Output the [x, y] coordinate of the center of the cell containing the given text.  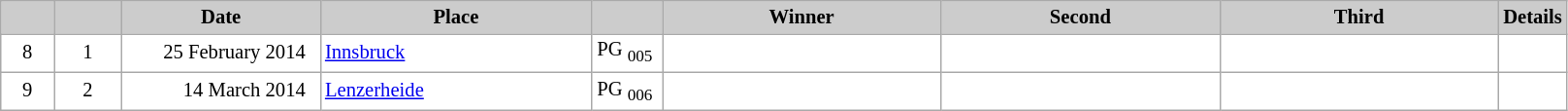
14 March 2014 [221, 92]
1 [88, 53]
Date [221, 17]
PG 005 [627, 53]
Details [1532, 17]
Lenzerheide [456, 92]
PG 006 [627, 92]
9 [27, 92]
2 [88, 92]
Winner [801, 17]
Second [1081, 17]
8 [27, 53]
Innsbruck [456, 53]
Place [456, 17]
Third [1358, 17]
25 February 2014 [221, 53]
